From the cell containing the given text, extract its center point as (x, y) coordinate. 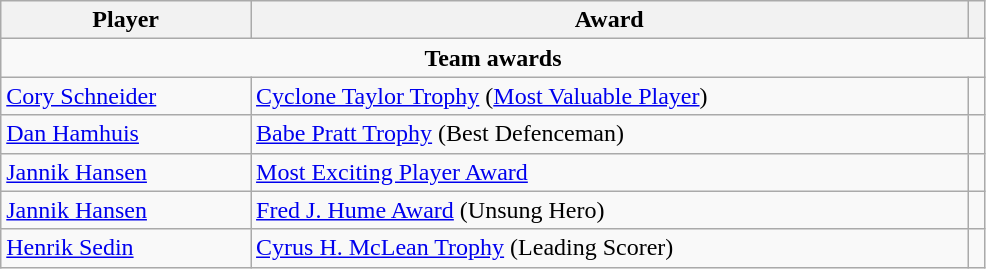
Dan Hamhuis (126, 134)
Cyrus H. McLean Trophy (Leading Scorer) (610, 248)
Most Exciting Player Award (610, 172)
Fred J. Hume Award (Unsung Hero) (610, 210)
Babe Pratt Trophy (Best Defenceman) (610, 134)
Cyclone Taylor Trophy (Most Valuable Player) (610, 96)
Team awards (493, 58)
Player (126, 20)
Henrik Sedin (126, 248)
Cory Schneider (126, 96)
Award (610, 20)
